Provide the [X, Y] coordinate of the cell's center where the given text is located.  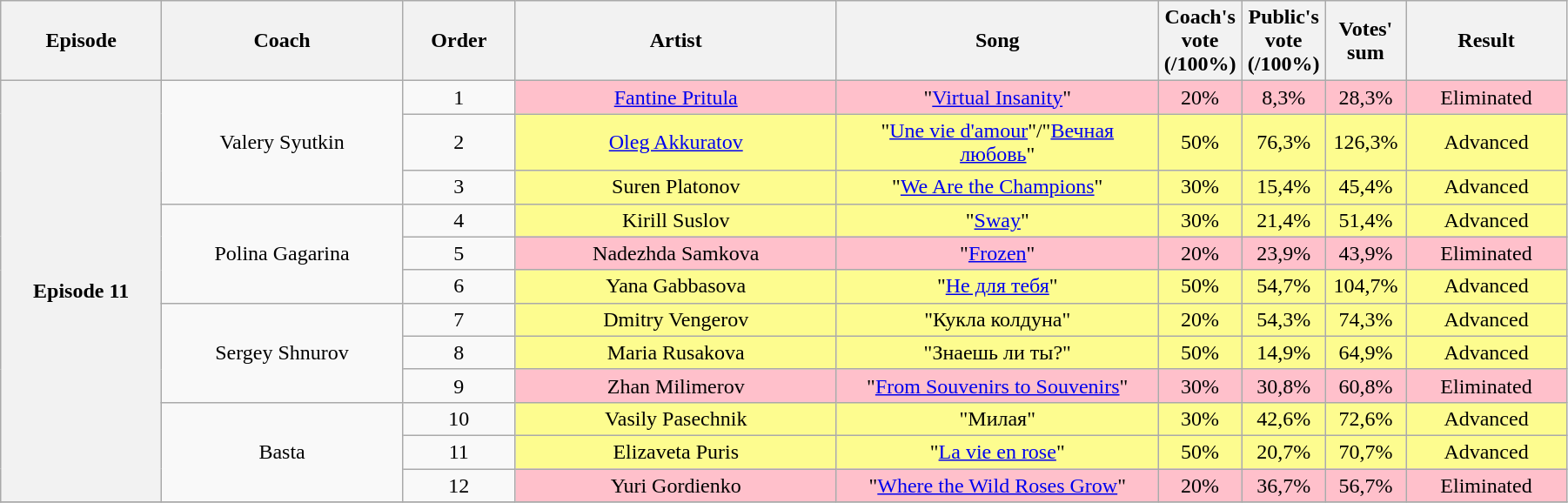
Elizaveta Puris [676, 452]
"From Souvenirs to Souvenirs" [997, 386]
12 [459, 485]
Episode [82, 41]
64,9% [1365, 352]
Suren Platonov [676, 187]
Nadezhda Samkova [676, 253]
Song [997, 41]
Sergey Shnurov [282, 352]
Zhan Milimerov [676, 386]
72,6% [1365, 419]
Polina Gagarina [282, 253]
51,4% [1365, 220]
36,7% [1283, 485]
9 [459, 386]
60,8% [1365, 386]
11 [459, 452]
"Une vie d'amour"/"Вечная любовь" [997, 143]
54,7% [1283, 286]
23,9% [1283, 253]
15,4% [1283, 187]
"Frozen" [997, 253]
Coach [282, 41]
54,3% [1283, 319]
104,7% [1365, 286]
21,4% [1283, 220]
"Sway" [997, 220]
8,3% [1283, 97]
20,7% [1283, 452]
6 [459, 286]
2 [459, 143]
28,3% [1365, 97]
45,4% [1365, 187]
Yuri Gordienko [676, 485]
Vasily Pasechnik [676, 419]
"Кукла колдуна" [997, 319]
Basta [282, 452]
4 [459, 220]
56,7% [1365, 485]
Fantine Pritula [676, 97]
30,8% [1283, 386]
Dmitry Vengerov [676, 319]
Valery Syutkin [282, 143]
"Знаешь ли ты?" [997, 352]
Yana Gabbasova [676, 286]
"Virtual Insanity" [997, 97]
74,3% [1365, 319]
1 [459, 97]
Order [459, 41]
Artist [676, 41]
10 [459, 419]
Maria Rusakova [676, 352]
"We Are the Champions" [997, 187]
Episode 11 [82, 292]
Result [1486, 41]
5 [459, 253]
42,6% [1283, 419]
43,9% [1365, 253]
"Where the Wild Roses Grow" [997, 485]
70,7% [1365, 452]
76,3% [1283, 143]
126,3% [1365, 143]
Votes' sum [1365, 41]
7 [459, 319]
Oleg Akkuratov [676, 143]
14,9% [1283, 352]
Kirill Suslov [676, 220]
3 [459, 187]
"Не для тебя" [997, 286]
8 [459, 352]
"La vie en rose" [997, 452]
"Милая" [997, 419]
Public's vote (/100%) [1283, 41]
Coach's vote (/100%) [1200, 41]
